Determine the [x, y] coordinate at the center of the cell enclosing the given text.  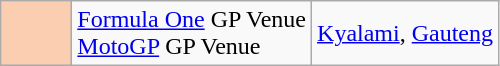
Formula One GP VenueMotoGP GP Venue [192, 34]
Kyalami, Gauteng [406, 34]
